Detect which cell encompasses the target text, then output its (x, y) center coordinate. 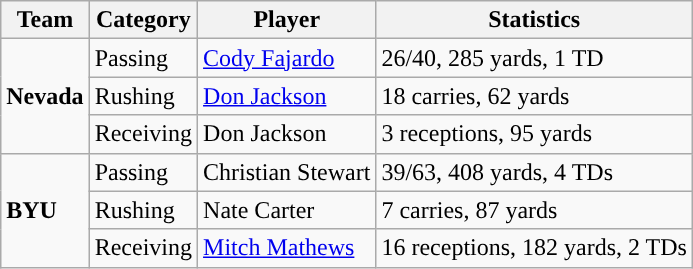
3 receptions, 95 yards (534, 134)
Christian Stewart (287, 172)
Cody Fajardo (287, 58)
Mitch Mathews (287, 248)
Player (287, 20)
Category (143, 20)
7 carries, 87 yards (534, 210)
18 carries, 62 yards (534, 96)
Statistics (534, 20)
16 receptions, 182 yards, 2 TDs (534, 248)
Nevada (45, 96)
BYU (45, 210)
26/40, 285 yards, 1 TD (534, 58)
39/63, 408 yards, 4 TDs (534, 172)
Team (45, 20)
Nate Carter (287, 210)
